From the cell containing the given text, extract its center point as [X, Y] coordinate. 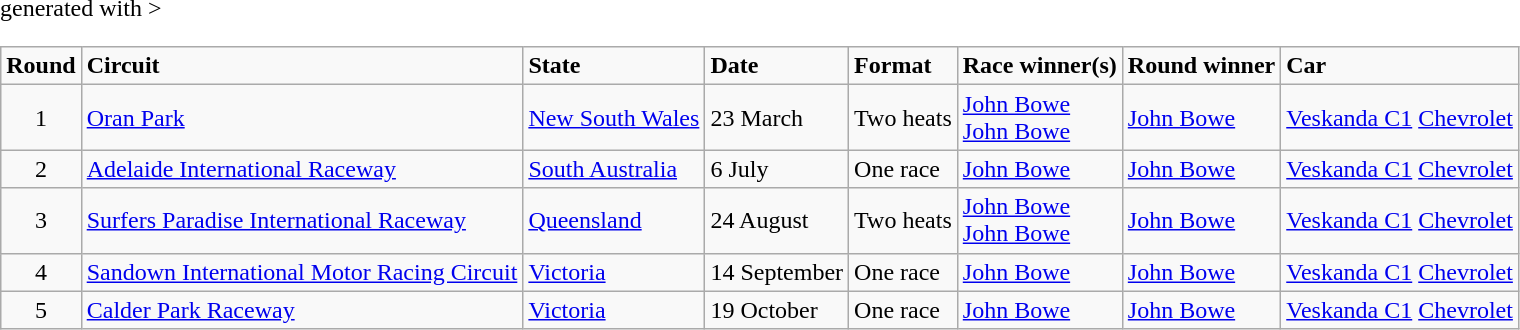
4 [41, 272]
Surfers Paradise International Raceway [302, 220]
Race winner(s) [1040, 66]
24 August [777, 220]
New South Wales [614, 118]
Round winner [1201, 66]
14 September [777, 272]
Sandown International Motor Racing Circuit [302, 272]
19 October [777, 310]
Adelaide International Raceway [302, 169]
Circuit [302, 66]
South Australia [614, 169]
1 [41, 118]
Round [41, 66]
23 March [777, 118]
2 [41, 169]
5 [41, 310]
Calder Park Raceway [302, 310]
Format [904, 66]
Oran Park [302, 118]
Queensland [614, 220]
State [614, 66]
Date [777, 66]
Car [1400, 66]
3 [41, 220]
6 July [777, 169]
